Detect which cell encompasses the target text, then output its [x, y] center coordinate. 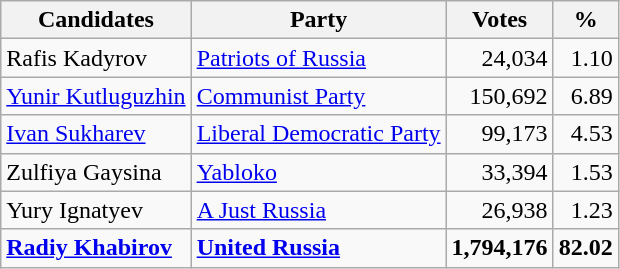
Ivan Sukharev [96, 134]
24,034 [500, 58]
150,692 [500, 96]
1,794,176 [500, 248]
Votes [500, 20]
1.23 [586, 210]
Party [318, 20]
Yabloko [318, 172]
A Just Russia [318, 210]
Yury Ignatyev [96, 210]
Patriots of Russia [318, 58]
Zulfiya Gaysina [96, 172]
26,938 [500, 210]
82.02 [586, 248]
% [586, 20]
1.53 [586, 172]
United Russia [318, 248]
99,173 [500, 134]
Communist Party [318, 96]
Liberal Democratic Party [318, 134]
Candidates [96, 20]
Rafis Kadyrov [96, 58]
4.53 [586, 134]
Yunir Kutluguzhin [96, 96]
33,394 [500, 172]
1.10 [586, 58]
Radiy Khabirov [96, 248]
6.89 [586, 96]
